Find where the given text appears and provide that cell's center as (x, y) coordinate. 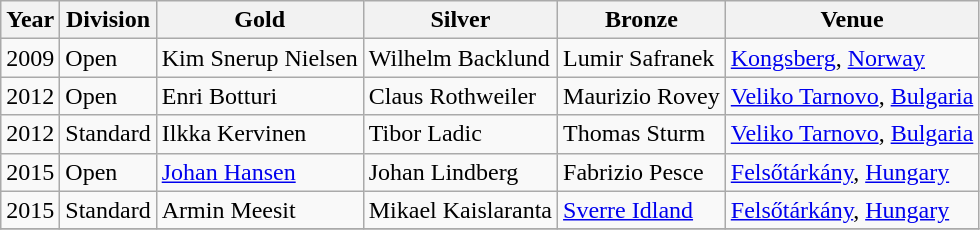
Armin Meesit (260, 210)
Division (108, 20)
Kim Snerup Nielsen (260, 58)
Claus Rothweiler (460, 96)
Sverre Idland (642, 210)
Ilkka Kervinen (260, 134)
Year (30, 20)
Tibor Ladic (460, 134)
Johan Lindberg (460, 172)
Enri Botturi (260, 96)
Thomas Sturm (642, 134)
Johan Hansen (260, 172)
Kongsberg, Norway (852, 58)
Fabrizio Pesce (642, 172)
Venue (852, 20)
Lumir Safranek (642, 58)
Wilhelm Backlund (460, 58)
Maurizio Rovey (642, 96)
2009 (30, 58)
Gold (260, 20)
Silver (460, 20)
Bronze (642, 20)
Mikael Kaislaranta (460, 210)
